Pinpoint the cell where the given text exists, returning its (x, y) midpoint coordinate. 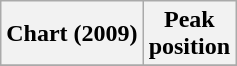
Chart (2009) (72, 34)
Peakposition (189, 34)
